Identify which cell holds the provided text, then report its [x, y] central coordinate. 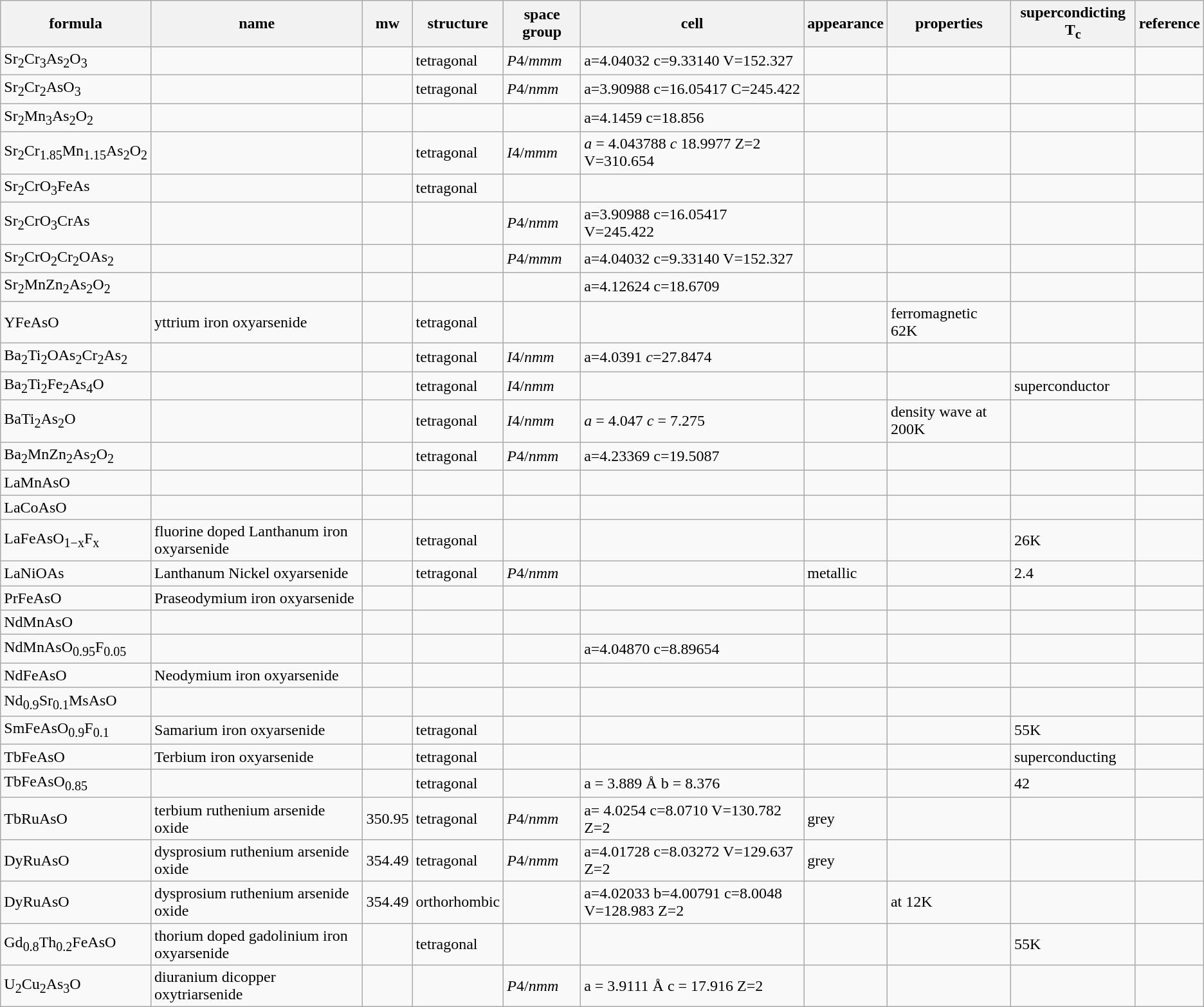
TbFeAsO [76, 757]
structure [458, 23]
space group [542, 23]
Nd0.9Sr0.1MsAsO [76, 702]
LaFeAsO1−xFx [76, 540]
Sr2CrO2Cr2OAs2 [76, 259]
Sr2Cr1.85Mn1.15As2O2 [76, 153]
terbium ruthenium arsenide oxide [257, 818]
superconducting [1073, 757]
NdMnAsO [76, 622]
Sr2MnZn2As2O2 [76, 287]
name [257, 23]
a = 4.043788 c 18.9977 Z=2 V=310.654 [692, 153]
LaMnAsO [76, 482]
supercondicting Tc [1073, 23]
Ba2MnZn2As2O2 [76, 456]
SmFeAsO0.9F0.1 [76, 730]
Gd0.8Th0.2FeAsO [76, 944]
Neodymium iron oxyarsenide [257, 675]
TbFeAsO0.85 [76, 783]
a=4.01728 c=8.03272 V=129.637 Z=2 [692, 860]
a=4.12624 c=18.6709 [692, 287]
a=4.23369 c=19.5087 [692, 456]
yttrium iron oxyarsenide [257, 322]
Sr2Cr3As2O3 [76, 60]
a = 3.889 Å b = 8.376 [692, 783]
BaTi2As2O [76, 421]
orthorhombic [458, 902]
a=3.90988 c=16.05417 V=245.422 [692, 224]
Praseodymium iron oxyarsenide [257, 598]
ferromagnetic 62K [949, 322]
Sr2Mn3As2O2 [76, 118]
properties [949, 23]
TbRuAsO [76, 818]
I4/mmm [542, 153]
a=4.0391 c=27.8474 [692, 357]
reference [1169, 23]
U2Cu2As3O [76, 986]
YFeAsO [76, 322]
a=4.1459 c=18.856 [692, 118]
42 [1073, 783]
a = 3.9111 Å c = 17.916 Z=2 [692, 986]
thorium doped gadolinium iron oxyarsenide [257, 944]
Terbium iron oxyarsenide [257, 757]
350.95 [387, 818]
mw [387, 23]
LaNiOAs [76, 574]
cell [692, 23]
Sr2Cr2AsO3 [76, 89]
Samarium iron oxyarsenide [257, 730]
NdFeAsO [76, 675]
a=4.02033 b=4.00791 c=8.0048 V=128.983 Z=2 [692, 902]
at 12K [949, 902]
formula [76, 23]
metallic [846, 574]
appearance [846, 23]
26K [1073, 540]
Ba2Ti2OAs2Cr2As2 [76, 357]
Lanthanum Nickel oxyarsenide [257, 574]
a = 4.047 c = 7.275 [692, 421]
a=4.04870 c=8.89654 [692, 649]
Sr2CrO3FeAs [76, 188]
superconductor [1073, 386]
density wave at 200K [949, 421]
diuranium dicopper oxytriarsenide [257, 986]
fluorine doped Lanthanum iron oxyarsenide [257, 540]
2.4 [1073, 574]
NdMnAsO0.95F0.05 [76, 649]
LaCoAsO [76, 507]
PrFeAsO [76, 598]
a=3.90988 c=16.05417 C=245.422 [692, 89]
Ba2Ti2Fe2As4O [76, 386]
Sr2CrO3CrAs [76, 224]
a= 4.0254 c=8.0710 V=130.782 Z=2 [692, 818]
